Extract the (X, Y) coordinate from the center of the cell holding the provided text.  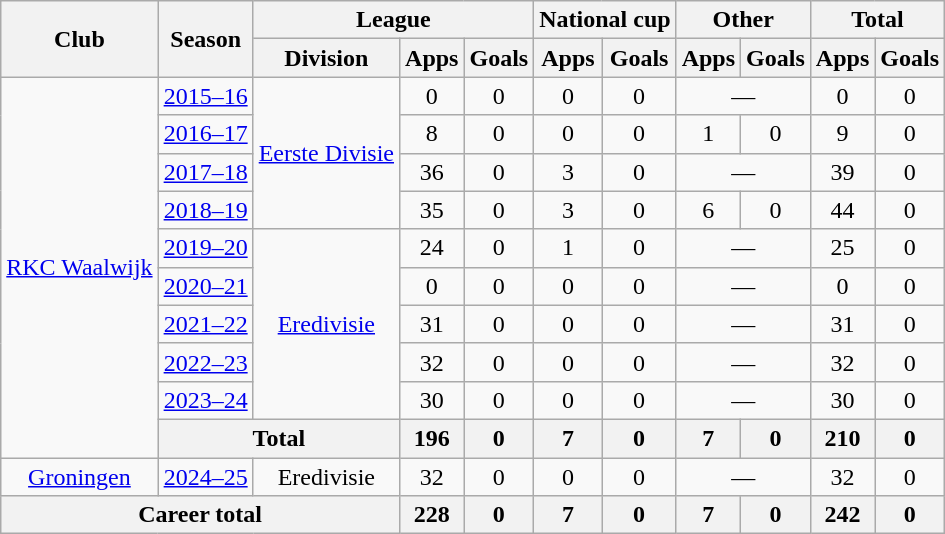
44 (842, 210)
Division (326, 58)
2017–18 (206, 172)
2019–20 (206, 248)
2023–24 (206, 400)
National cup (605, 20)
196 (432, 438)
League (394, 20)
2020–21 (206, 286)
RKC Waalwijk (80, 268)
24 (432, 248)
2022–23 (206, 362)
210 (842, 438)
2015–16 (206, 96)
2021–22 (206, 324)
Eerste Divisie (326, 153)
Career total (200, 515)
Season (206, 39)
36 (432, 172)
25 (842, 248)
228 (432, 515)
Groningen (80, 477)
6 (708, 210)
35 (432, 210)
242 (842, 515)
39 (842, 172)
2018–19 (206, 210)
8 (432, 134)
2024–25 (206, 477)
Club (80, 39)
Other (743, 20)
2016–17 (206, 134)
9 (842, 134)
